Locate the cell with the specified text and output its [x, y] center coordinate. 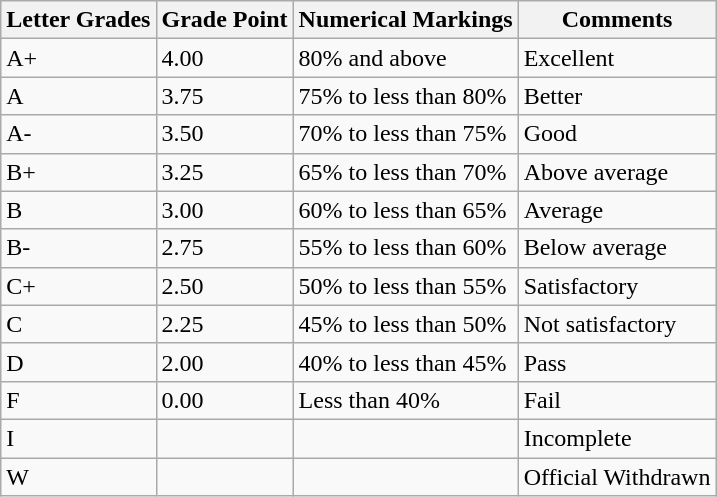
Average [617, 210]
D [78, 362]
I [78, 438]
Fail [617, 400]
4.00 [224, 58]
3.00 [224, 210]
Below average [617, 248]
B+ [78, 172]
F [78, 400]
Comments [617, 20]
45% to less than 50% [406, 324]
55% to less than 60% [406, 248]
3.25 [224, 172]
W [78, 477]
B [78, 210]
2.50 [224, 286]
Satisfactory [617, 286]
A [78, 96]
Letter Grades [78, 20]
Official Withdrawn [617, 477]
Good [617, 134]
70% to less than 75% [406, 134]
2.75 [224, 248]
40% to less than 45% [406, 362]
Better [617, 96]
2.00 [224, 362]
60% to less than 65% [406, 210]
C [78, 324]
65% to less than 70% [406, 172]
3.50 [224, 134]
75% to less than 80% [406, 96]
B- [78, 248]
Less than 40% [406, 400]
Above average [617, 172]
A+ [78, 58]
50% to less than 55% [406, 286]
Excellent [617, 58]
Pass [617, 362]
Incomplete [617, 438]
80% and above [406, 58]
Not satisfactory [617, 324]
C+ [78, 286]
A- [78, 134]
Grade Point [224, 20]
Numerical Markings [406, 20]
3.75 [224, 96]
0.00 [224, 400]
2.25 [224, 324]
